For the text-containing cell, return its midpoint in (X, Y) coordinate format. 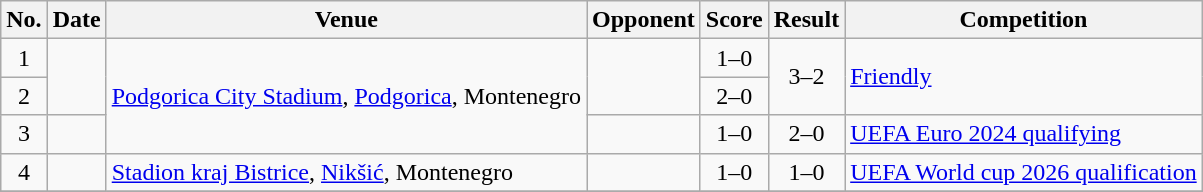
Friendly (1024, 77)
3–2 (806, 77)
No. (24, 20)
4 (24, 172)
UEFA Euro 2024 qualifying (1024, 134)
3 (24, 134)
Opponent (644, 20)
Competition (1024, 20)
Score (734, 20)
Venue (346, 20)
UEFA World cup 2026 qualification (1024, 172)
Stadion kraj Bistrice, Nikšić, Montenegro (346, 172)
1 (24, 58)
Podgorica City Stadium, Podgorica, Montenegro (346, 96)
Date (76, 20)
2 (24, 96)
Result (806, 20)
